Capture the cell that displays the provided text and extract its [X, Y] central coordinate. 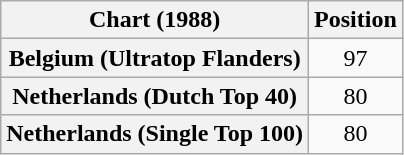
Chart (1988) [155, 20]
97 [356, 58]
Belgium (Ultratop Flanders) [155, 58]
Position [356, 20]
Netherlands (Dutch Top 40) [155, 96]
Netherlands (Single Top 100) [155, 134]
